Locate the cell with the specified text and output its [x, y] center coordinate. 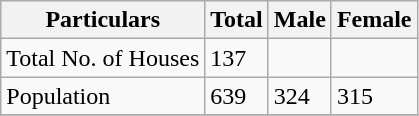
324 [300, 96]
Total No. of Houses [103, 58]
639 [237, 96]
Particulars [103, 20]
Total [237, 20]
137 [237, 58]
Population [103, 96]
315 [374, 96]
Female [374, 20]
Male [300, 20]
